Extract the [X, Y] coordinate from the center of the cell holding the provided text.  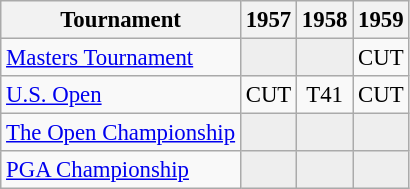
U.S. Open [121, 95]
Tournament [121, 20]
1959 [381, 20]
The Open Championship [121, 133]
T41 [325, 95]
1958 [325, 20]
PGA Championship [121, 170]
1957 [268, 20]
Masters Tournament [121, 58]
